Output the [x, y] coordinate of the center of the cell containing the given text.  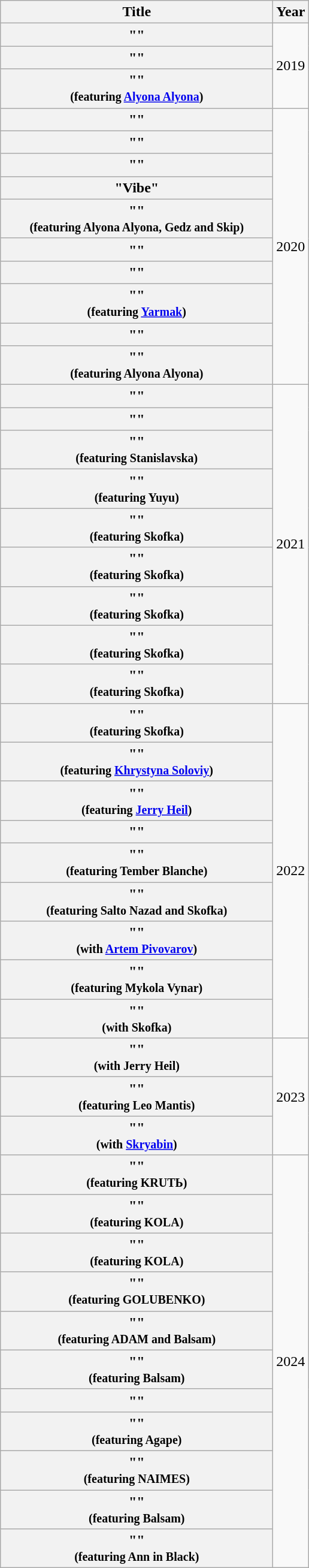
"" (with Skofka) [137, 1019]
2024 [291, 1362]
"" (featuring Salto Nazad and Skofka) [137, 901]
2021 [291, 544]
"" (with Skryabin) [137, 1135]
2023 [291, 1097]
"" (featuring Mykola Vynar) [137, 979]
"" (featuring GOLUBENKO) [137, 1291]
"Vibe" [137, 188]
"" (featuring Stanislavska) [137, 450]
2022 [291, 870]
"" (featuring ADAM and Balsam) [137, 1331]
"" (featuring Jerry Heil) [137, 801]
"" (featuring Yarmak) [137, 303]
"" (featuring Agape) [137, 1431]
"" (with Jerry Heil) [137, 1057]
"" (featuring Ann in Black) [137, 1549]
2020 [291, 246]
"" (featuring Yuyu) [137, 489]
"" (featuring NAIMES) [137, 1470]
2019 [291, 66]
Year [291, 12]
"" (with Artem Pivovarov) [137, 941]
"" (featuring Alyona Alyona, Gedz and Skip) [137, 218]
"" (featuring Leo Mantis) [137, 1097]
"" (featuring Tember Blanche) [137, 862]
Title [137, 12]
"" (featuring Khrystyna Soloviy) [137, 761]
"" (featuring KRUTЬ) [137, 1175]
